Return [X, Y] of the center of cell containing provided text 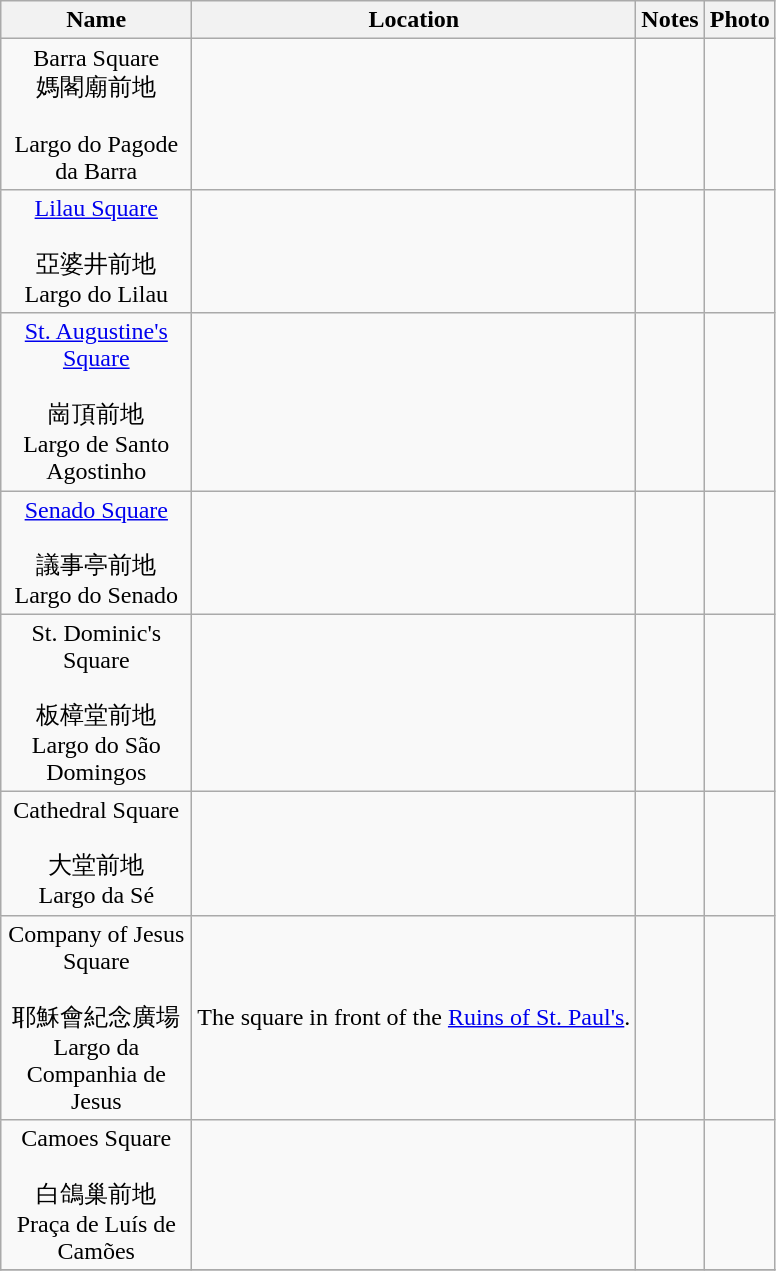
Senado Square議事亭前地 Largo do Senado [96, 552]
St. Augustine's Square崗頂前地 Largo de Santo Agostinho [96, 402]
Photo [740, 20]
The square in front of the Ruins of St. Paul's. [414, 1018]
Lilau Square亞婆井前地 Largo do Lilau [96, 251]
Location [414, 20]
Cathedral Square大堂前地 Largo da Sé [96, 854]
Company of Jesus Square耶穌會紀念廣場 Largo da Companhia de Jesus [96, 1018]
Barra Square媽閣廟前地Largo do Pagode da Barra [96, 114]
Camoes Square白鴿巢前地 Praça de Luís de Camões [96, 1196]
Name [96, 20]
St. Dominic's Square板樟堂前地 Largo do São Domingos [96, 703]
Notes [670, 20]
